Identify which cell holds the provided text, then report its [x, y] central coordinate. 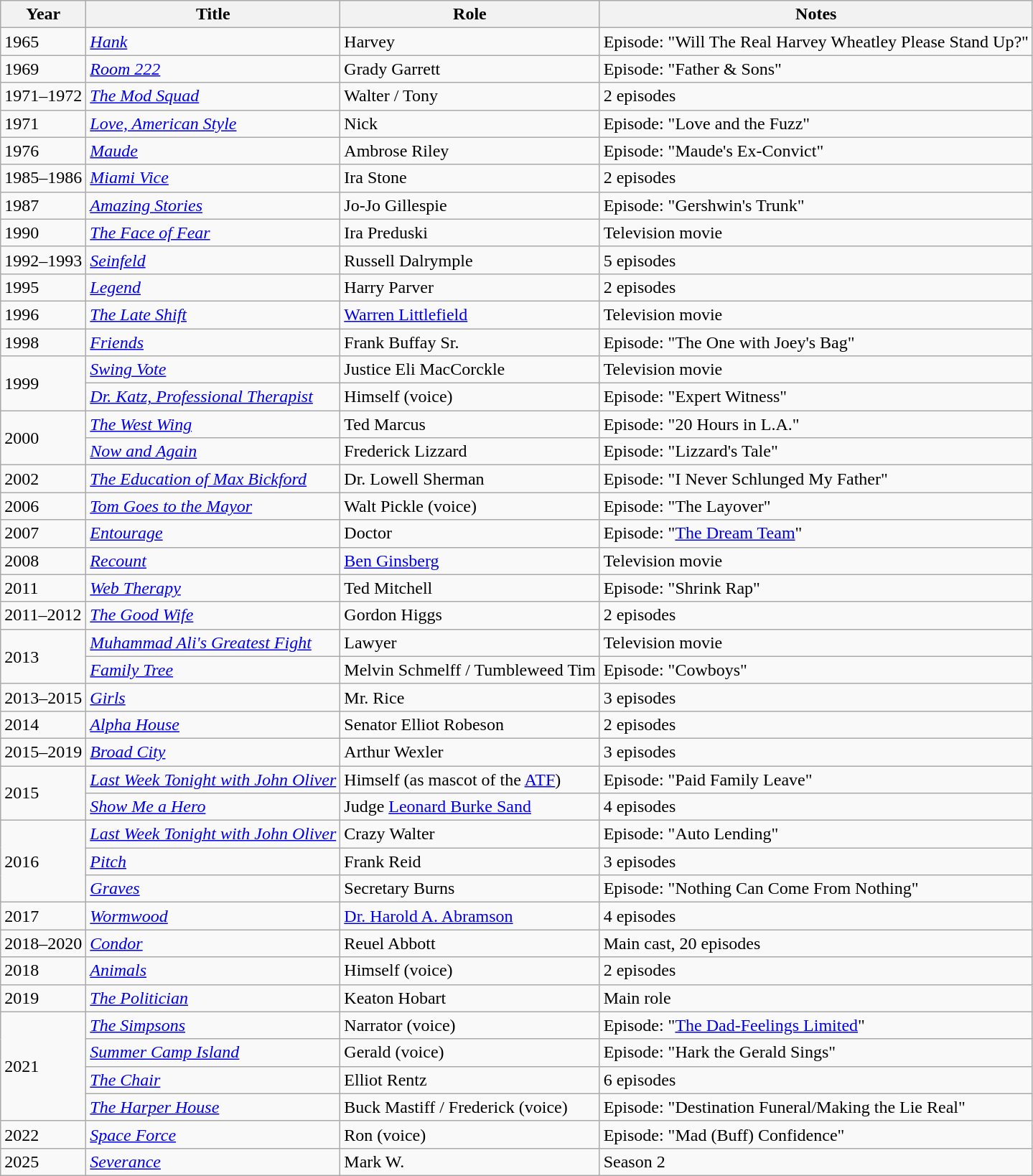
Notes [815, 14]
Muhammad Ali's Greatest Fight [213, 643]
Narrator (voice) [469, 1025]
The Politician [213, 998]
2002 [43, 479]
2011 [43, 588]
Frank Buffay Sr. [469, 342]
6 episodes [815, 1080]
2025 [43, 1162]
Main cast, 20 episodes [815, 943]
Amazing Stories [213, 205]
Ted Marcus [469, 424]
Girls [213, 697]
Love, American Style [213, 123]
2016 [43, 862]
Wormwood [213, 916]
Role [469, 14]
Broad City [213, 752]
1998 [43, 342]
Episode: "Hark the Gerald Sings" [815, 1053]
Main role [815, 998]
Severance [213, 1162]
Crazy Walter [469, 834]
Episode: "Lizzard's Tale" [815, 452]
Judge Leonard Burke Sand [469, 807]
2019 [43, 998]
The Good Wife [213, 615]
Grady Garrett [469, 69]
Ira Preduski [469, 233]
Legend [213, 287]
Dr. Lowell Sherman [469, 479]
Miami Vice [213, 178]
5 episodes [815, 260]
Harvey [469, 42]
Alpha House [213, 724]
2006 [43, 506]
Hank [213, 42]
1995 [43, 287]
2007 [43, 533]
1992–1993 [43, 260]
Space Force [213, 1134]
Ron (voice) [469, 1134]
Walt Pickle (voice) [469, 506]
Episode: "Paid Family Leave" [815, 779]
Secretary Burns [469, 889]
Episode: "Auto Lending" [815, 834]
Justice Eli MacCorckle [469, 370]
The Harper House [213, 1107]
Recount [213, 561]
Walter / Tony [469, 96]
2015 [43, 793]
Elliot Rentz [469, 1080]
1996 [43, 314]
2021 [43, 1066]
Episode: "Cowboys" [815, 670]
The West Wing [213, 424]
Episode: "Shrink Rap" [815, 588]
Episode: "Gershwin's Trunk" [815, 205]
Gerald (voice) [469, 1053]
Room 222 [213, 69]
1985–1986 [43, 178]
Episode: "Maude's Ex-Convict" [815, 151]
Episode: "Nothing Can Come From Nothing" [815, 889]
Episode: "The Dream Team" [815, 533]
Ira Stone [469, 178]
Episode: "Will The Real Harvey Wheatley Please Stand Up?" [815, 42]
Summer Camp Island [213, 1053]
Episode: "Expert Witness" [815, 397]
1990 [43, 233]
Pitch [213, 862]
Episode: "20 Hours in L.A." [815, 424]
The Chair [213, 1080]
Ben Ginsberg [469, 561]
The Simpsons [213, 1025]
Show Me a Hero [213, 807]
Episode: "Mad (Buff) Confidence" [815, 1134]
Episode: "I Never Schlunged My Father" [815, 479]
Dr. Katz, Professional Therapist [213, 397]
Jo-Jo Gillespie [469, 205]
Condor [213, 943]
1971–1972 [43, 96]
1971 [43, 123]
Animals [213, 971]
Himself (as mascot of the ATF) [469, 779]
Gordon Higgs [469, 615]
2022 [43, 1134]
2013 [43, 656]
Seinfeld [213, 260]
Frederick Lizzard [469, 452]
2017 [43, 916]
Web Therapy [213, 588]
Episode: "Love and the Fuzz" [815, 123]
2018–2020 [43, 943]
Family Tree [213, 670]
Buck Mastiff / Frederick (voice) [469, 1107]
2008 [43, 561]
Episode: "The One with Joey's Bag" [815, 342]
Arthur Wexler [469, 752]
Entourage [213, 533]
2013–2015 [43, 697]
Lawyer [469, 643]
Russell Dalrymple [469, 260]
The Education of Max Bickford [213, 479]
Episode: "Father & Sons" [815, 69]
Season 2 [815, 1162]
Graves [213, 889]
The Mod Squad [213, 96]
Senator Elliot Robeson [469, 724]
Ambrose Riley [469, 151]
Harry Parver [469, 287]
Reuel Abbott [469, 943]
Episode: "The Layover" [815, 506]
1965 [43, 42]
Year [43, 14]
1999 [43, 383]
2000 [43, 438]
Dr. Harold A. Abramson [469, 916]
Swing Vote [213, 370]
2018 [43, 971]
The Face of Fear [213, 233]
Maude [213, 151]
Warren Littlefield [469, 314]
Nick [469, 123]
Mark W. [469, 1162]
2011–2012 [43, 615]
1976 [43, 151]
Now and Again [213, 452]
Frank Reid [469, 862]
The Late Shift [213, 314]
Mr. Rice [469, 697]
Melvin Schmelff / Tumbleweed Tim [469, 670]
Ted Mitchell [469, 588]
Title [213, 14]
Keaton Hobart [469, 998]
2014 [43, 724]
Episode: "The Dad-Feelings Limited" [815, 1025]
Tom Goes to the Mayor [213, 506]
2015–2019 [43, 752]
1987 [43, 205]
1969 [43, 69]
Episode: "Destination Funeral/Making the Lie Real" [815, 1107]
Friends [213, 342]
Doctor [469, 533]
